Provide the [X, Y] coordinate of the cell's center where the given text is located.  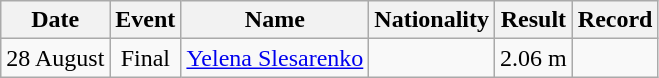
Final [146, 58]
Nationality [432, 20]
28 August [56, 58]
Event [146, 20]
Yelena Slesarenko [275, 58]
Record [615, 20]
Date [56, 20]
2.06 m [534, 58]
Result [534, 20]
Name [275, 20]
